Capture the cell that displays the provided text and extract its [x, y] central coordinate. 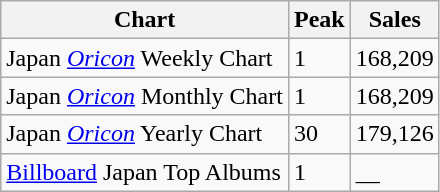
Chart [145, 20]
179,126 [394, 134]
Sales [394, 20]
Peak [319, 20]
30 [319, 134]
Billboard Japan Top Albums [145, 172]
Japan Oricon Weekly Chart [145, 58]
Japan Oricon Monthly Chart [145, 96]
__ [394, 172]
Japan Oricon Yearly Chart [145, 134]
